For the text-containing cell, return its midpoint in [X, Y] coordinate format. 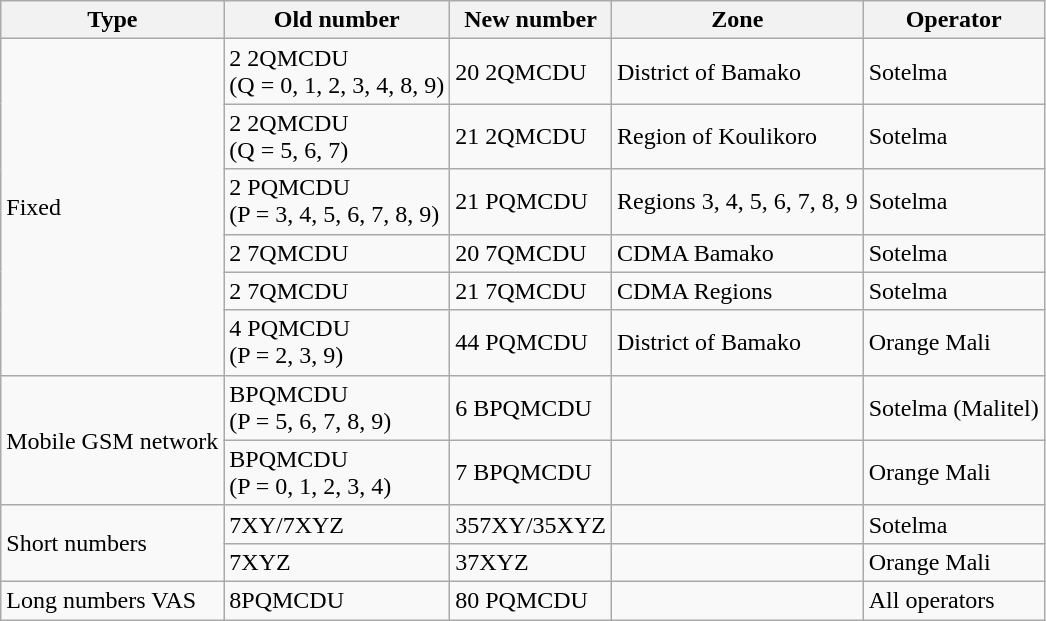
6 BPQMCDU [531, 408]
21 PQMCDU [531, 202]
7XY/7XYZ [337, 524]
7XYZ [337, 562]
Operator [954, 20]
CDMA Regions [737, 291]
44 PQMCDU [531, 342]
8PQMCDU [337, 600]
BPQMCDU(P = 5, 6, 7, 8, 9) [337, 408]
2 2QMCDU(Q = 5, 6, 7) [337, 136]
Fixed [112, 207]
BPQMCDU(P = 0, 1, 2, 3, 4) [337, 472]
37XYZ [531, 562]
7 BPQMCDU [531, 472]
357XY/35XYZ [531, 524]
80 PQMCDU [531, 600]
All operators [954, 600]
21 2QMCDU [531, 136]
2 PQMCDU(P = 3, 4, 5, 6, 7, 8, 9) [337, 202]
Long numbers VAS [112, 600]
Zone [737, 20]
2 2QMCDU(Q = 0, 1, 2, 3, 4, 8, 9) [337, 72]
Region of Koulikoro [737, 136]
CDMA Bamako [737, 253]
Mobile GSM network [112, 440]
Old number [337, 20]
Regions 3, 4, 5, 6, 7, 8, 9 [737, 202]
Sotelma (Malitel) [954, 408]
Type [112, 20]
New number [531, 20]
Short numbers [112, 543]
21 7QMCDU [531, 291]
20 2QMCDU [531, 72]
4 PQMCDU(P = 2, 3, 9) [337, 342]
20 7QMCDU [531, 253]
